Locate the cell with the specified text and output its (x, y) center coordinate. 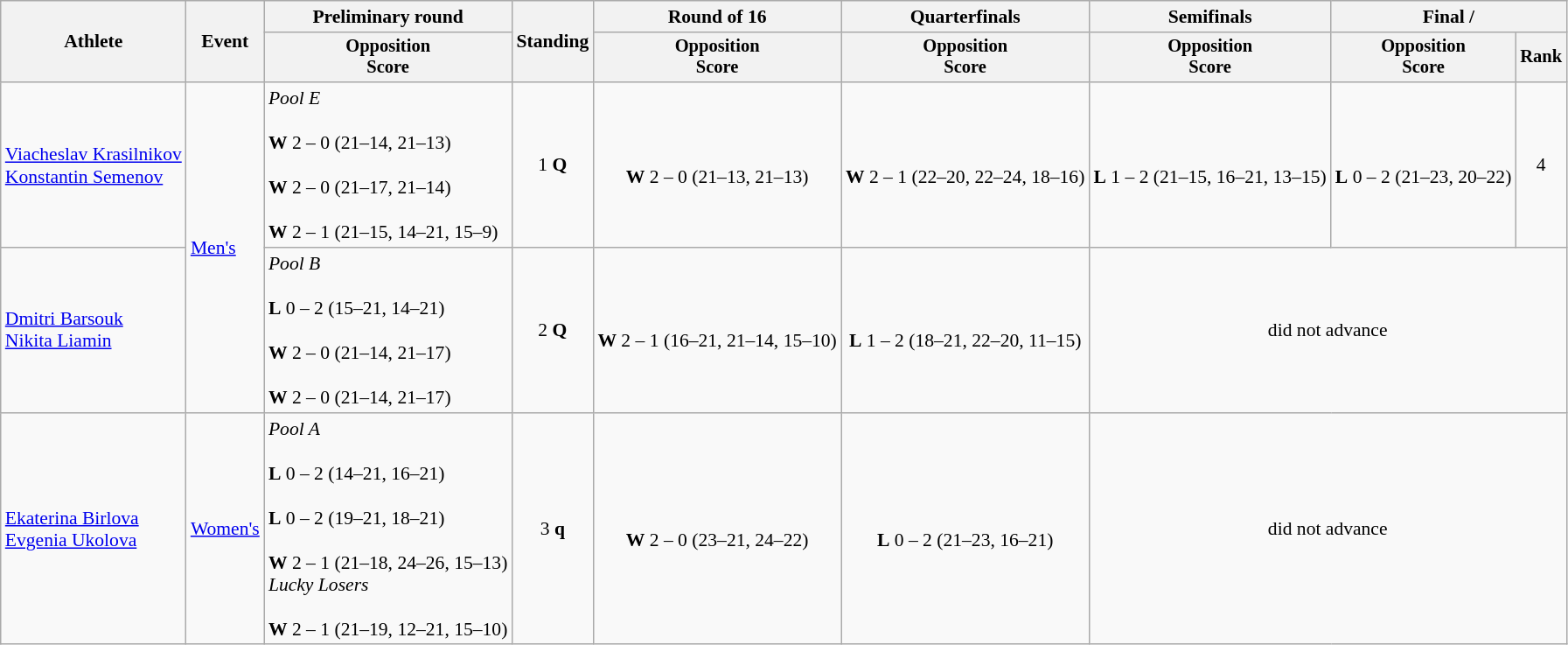
Ekaterina BirlovaEvgenia Ukolova (94, 529)
W 2 – 0 (21–13, 21–13) (717, 165)
4 (1541, 165)
Standing (553, 42)
Pool B L 0 – 2 (15–21, 14–21)W 2 – 0 (21–14, 21–17)W 2 – 0 (21–14, 21–17) (388, 331)
Final / (1448, 17)
L 1 – 2 (18–21, 22–20, 11–15) (965, 331)
1 Q (553, 165)
L 0 – 2 (21–23, 16–21) (965, 529)
W 2 – 1 (16–21, 21–14, 15–10) (717, 331)
Viacheslav KrasilnikovKonstantin Semenov (94, 165)
Preliminary round (388, 17)
Round of 16 (717, 17)
Dmitri BarsoukNikita Liamin (94, 331)
W 2 – 0 (23–21, 24–22) (717, 529)
L 0 – 2 (21–23, 20–22) (1424, 165)
Men's (226, 247)
Event (226, 42)
W 2 – 1 (22–20, 22–24, 18–16) (965, 165)
Pool EW 2 – 0 (21–14, 21–13)W 2 – 0 (21–17, 21–14)W 2 – 1 (21–15, 14–21, 15–9) (388, 165)
Quarterfinals (965, 17)
Semifinals (1209, 17)
Women's (226, 529)
3 q (553, 529)
2 Q (553, 331)
Pool AL 0 – 2 (14–21, 16–21)L 0 – 2 (19–21, 18–21)W 2 – 1 (21–18, 24–26, 15–13)Lucky LosersW 2 – 1 (21–19, 12–21, 15–10) (388, 529)
L 1 – 2 (21–15, 16–21, 13–15) (1209, 165)
Rank (1541, 58)
Athlete (94, 42)
